Scan for the cell matching the given text and deliver its (X, Y) coordinate at center. 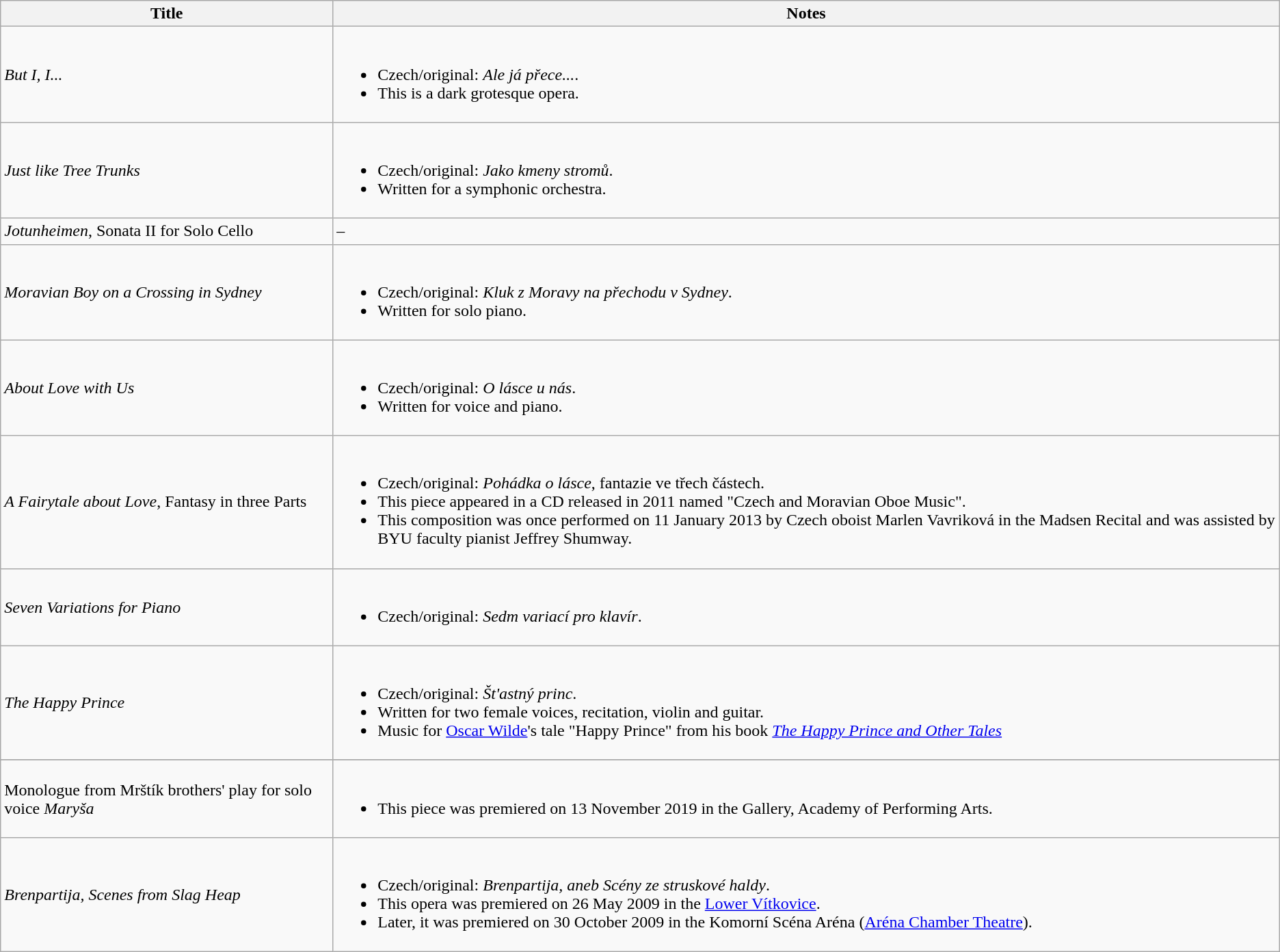
Czech/original: Jako kmeny stromů.Written for a symphonic orchestra. (807, 170)
About Love with Us (167, 388)
Notes (807, 14)
Moravian Boy on a Crossing in Sydney (167, 292)
The Happy Prince (167, 703)
Seven Variations for Piano (167, 607)
Just like Tree Trunks (167, 170)
A Fairytale about Love, Fantasy in three Parts (167, 502)
– (807, 231)
Czech/original: Kluk z Moravy na přechodu v Sydney.Written for solo piano. (807, 292)
Czech/original: O lásce u nás.Written for voice and piano. (807, 388)
This piece was premiered on 13 November 2019 in the Gallery, Academy of Performing Arts. (807, 799)
Jotunheimen, Sonata II for Solo Cello (167, 231)
Title (167, 14)
Czech/original: Ale já přece....This is a dark grotesque opera. (807, 75)
Czech/original: Sedm variací pro klavír. (807, 607)
Brenpartija, Scenes from Slag Heap (167, 895)
Monologue from Mrštík brothers' play for solo voice Maryša (167, 799)
But I, I... (167, 75)
